Locate the cell with the specified text and output its [x, y] center coordinate. 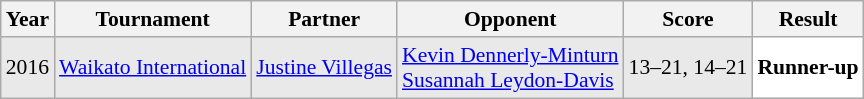
Year [28, 19]
13–21, 14–21 [688, 68]
Tournament [152, 19]
Opponent [510, 19]
2016 [28, 68]
Runner-up [808, 68]
Waikato International [152, 68]
Justine Villegas [324, 68]
Result [808, 19]
Kevin Dennerly-Minturn Susannah Leydon-Davis [510, 68]
Partner [324, 19]
Score [688, 19]
